Locate the cell with the specified text and output its (x, y) center coordinate. 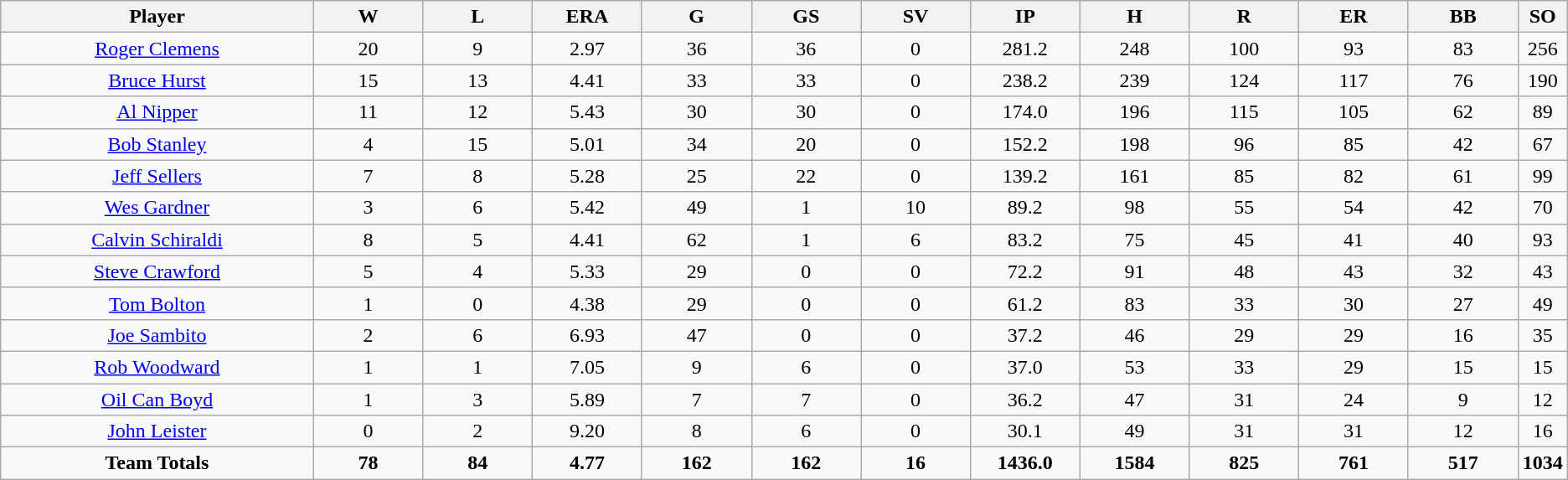
40 (1462, 240)
25 (697, 176)
Roger Clemens (157, 49)
24 (1354, 400)
1034 (1543, 463)
48 (1245, 271)
54 (1354, 208)
SV (916, 17)
SO (1543, 17)
61.2 (1025, 303)
Bruce Hurst (157, 80)
256 (1543, 49)
34 (697, 144)
5.01 (588, 144)
Wes Gardner (157, 208)
67 (1543, 144)
1584 (1134, 463)
L (477, 17)
248 (1134, 49)
2.97 (588, 49)
98 (1134, 208)
190 (1543, 80)
Al Nipper (157, 112)
Steve Crawford (157, 271)
32 (1462, 271)
R (1245, 17)
517 (1462, 463)
Jeff Sellers (157, 176)
152.2 (1025, 144)
100 (1245, 49)
ERA (588, 17)
H (1134, 17)
5.28 (588, 176)
84 (477, 463)
13 (477, 80)
238.2 (1025, 80)
76 (1462, 80)
Bob Stanley (157, 144)
45 (1245, 240)
124 (1245, 80)
89 (1543, 112)
BB (1462, 17)
82 (1354, 176)
7.05 (588, 367)
761 (1354, 463)
30.1 (1025, 431)
196 (1134, 112)
5.89 (588, 400)
Tom Bolton (157, 303)
198 (1134, 144)
161 (1134, 176)
Joe Sambito (157, 335)
27 (1462, 303)
239 (1134, 80)
5.43 (588, 112)
61 (1462, 176)
105 (1354, 112)
Team Totals (157, 463)
Rob Woodward (157, 367)
Oil Can Boyd (157, 400)
5.33 (588, 271)
96 (1245, 144)
G (697, 17)
139.2 (1025, 176)
53 (1134, 367)
11 (369, 112)
83.2 (1025, 240)
W (369, 17)
GS (806, 17)
Calvin Schiraldi (157, 240)
10 (916, 208)
117 (1354, 80)
6.93 (588, 335)
22 (806, 176)
36.2 (1025, 400)
46 (1134, 335)
9.20 (588, 431)
115 (1245, 112)
35 (1543, 335)
IP (1025, 17)
70 (1543, 208)
75 (1134, 240)
41 (1354, 240)
4.77 (588, 463)
John Leister (157, 431)
72.2 (1025, 271)
89.2 (1025, 208)
5.42 (588, 208)
174.0 (1025, 112)
91 (1134, 271)
825 (1245, 463)
Player (157, 17)
37.2 (1025, 335)
55 (1245, 208)
78 (369, 463)
4.38 (588, 303)
281.2 (1025, 49)
37.0 (1025, 367)
ER (1354, 17)
1436.0 (1025, 463)
99 (1543, 176)
